Search for the cell housing the specified text and yield its (X, Y) center coordinate. 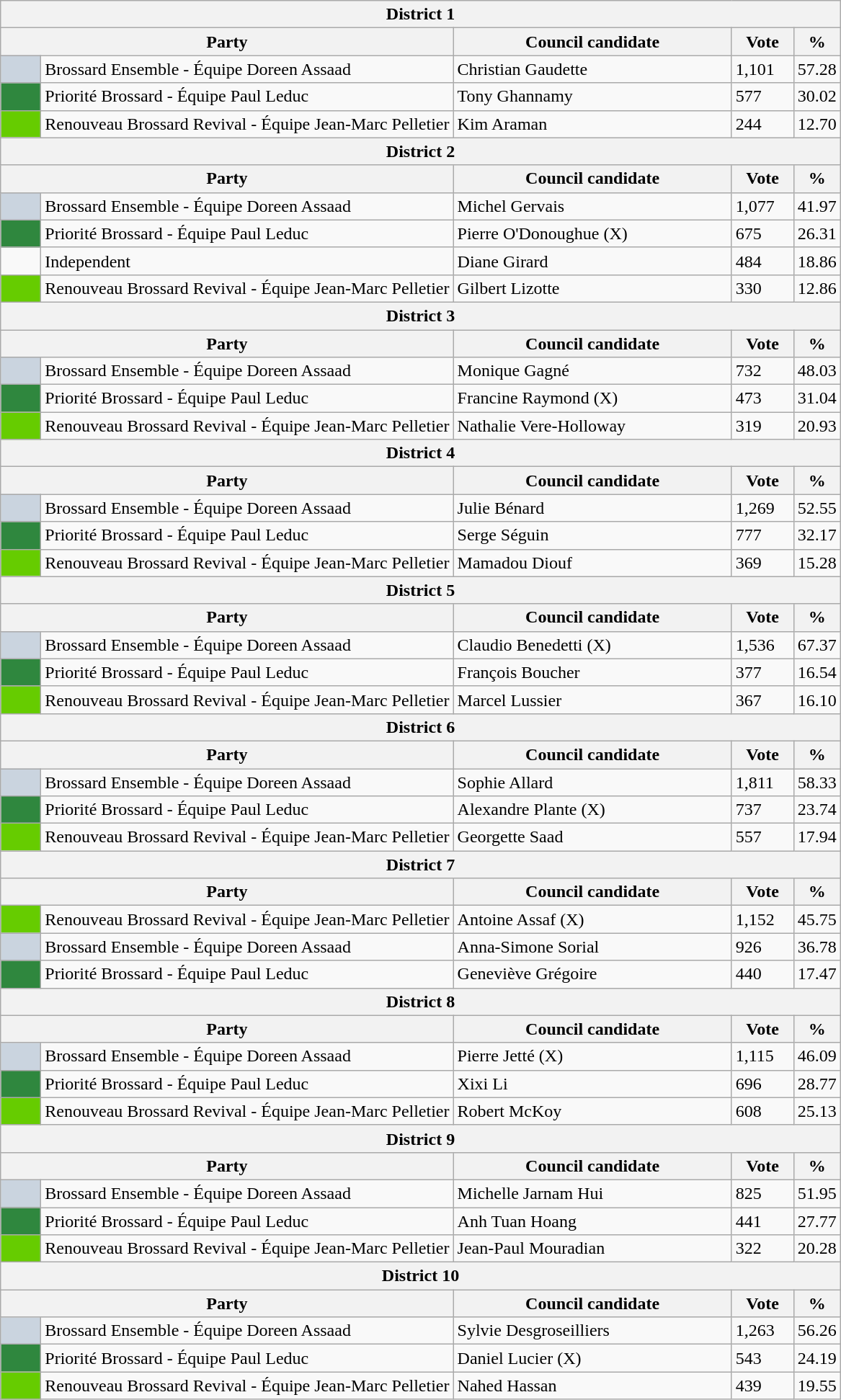
24.19 (817, 1358)
Alexandre Plante (X) (592, 810)
Sylvie Desgroseilliers (592, 1331)
577 (762, 97)
District 9 (421, 1138)
322 (762, 1249)
67.37 (817, 645)
484 (762, 261)
1,811 (762, 782)
1,536 (762, 645)
Robert McKoy (592, 1111)
473 (762, 398)
Michelle Jarnam Hui (592, 1193)
926 (762, 947)
12.70 (817, 124)
1,077 (762, 206)
543 (762, 1358)
56.26 (817, 1331)
26.31 (817, 233)
Serge Séguin (592, 535)
57.28 (817, 69)
District 5 (421, 590)
732 (762, 371)
46.09 (817, 1056)
François Boucher (592, 672)
608 (762, 1111)
Marcel Lussier (592, 700)
441 (762, 1221)
Jean-Paul Mouradian (592, 1249)
45.75 (817, 919)
23.74 (817, 810)
696 (762, 1084)
28.77 (817, 1084)
District 7 (421, 865)
16.10 (817, 700)
Kim Araman (592, 124)
41.97 (817, 206)
District 8 (421, 1002)
Independent (247, 261)
Michel Gervais (592, 206)
Francine Raymond (X) (592, 398)
16.54 (817, 672)
1,115 (762, 1056)
Geneviève Grégoire (592, 974)
1,269 (762, 508)
Sophie Allard (592, 782)
20.93 (817, 426)
20.28 (817, 1249)
27.77 (817, 1221)
Anh Tuan Hoang (592, 1221)
Mamadou Diouf (592, 563)
777 (762, 535)
675 (762, 233)
19.55 (817, 1386)
1,152 (762, 919)
Claudio Benedetti (X) (592, 645)
367 (762, 700)
Pierre Jetté (X) (592, 1056)
Diane Girard (592, 261)
Daniel Lucier (X) (592, 1358)
32.17 (817, 535)
Christian Gaudette (592, 69)
244 (762, 124)
52.55 (817, 508)
District 6 (421, 727)
48.03 (817, 371)
330 (762, 288)
439 (762, 1386)
825 (762, 1193)
Xixi Li (592, 1084)
District 1 (421, 14)
737 (762, 810)
1,101 (762, 69)
15.28 (817, 563)
377 (762, 672)
30.02 (817, 97)
36.78 (817, 947)
17.47 (817, 974)
369 (762, 563)
31.04 (817, 398)
Pierre O'Donoughue (X) (592, 233)
Gilbert Lizotte (592, 288)
1,263 (762, 1331)
District 10 (421, 1276)
Georgette Saad (592, 837)
51.95 (817, 1193)
District 2 (421, 151)
Tony Ghannamy (592, 97)
Julie Bénard (592, 508)
58.33 (817, 782)
12.86 (817, 288)
Nahed Hassan (592, 1386)
Monique Gagné (592, 371)
Anna-Simone Sorial (592, 947)
18.86 (817, 261)
Nathalie Vere-Holloway (592, 426)
440 (762, 974)
319 (762, 426)
17.94 (817, 837)
25.13 (817, 1111)
557 (762, 837)
District 3 (421, 316)
Antoine Assaf (X) (592, 919)
District 4 (421, 453)
